Output the [x, y] coordinate of the center of the cell containing the given text.  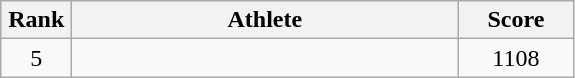
5 [36, 58]
Athlete [265, 20]
Score [516, 20]
Rank [36, 20]
1108 [516, 58]
